Capture the cell that displays the provided text and extract its [X, Y] central coordinate. 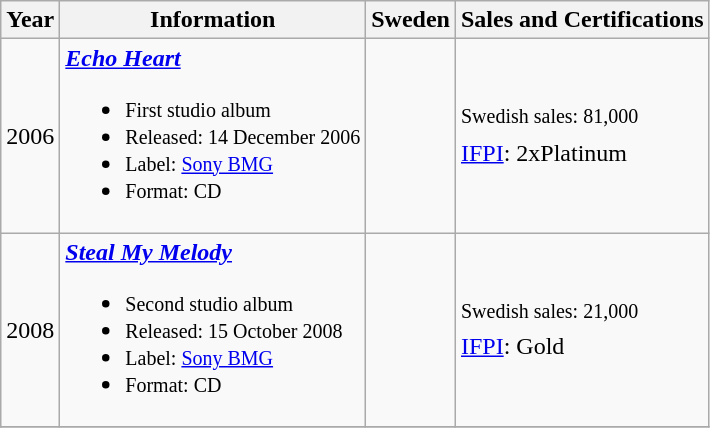
Information [213, 20]
2008 [30, 330]
Steal My MelodySecond studio albumReleased: 15 October 2008Label: Sony BMGFormat: CD [213, 330]
Year [30, 20]
2006 [30, 136]
Echo HeartFirst studio albumReleased: 14 December 2006Label: Sony BMGFormat: CD [213, 136]
Swedish sales: 81,000IFPI: 2xPlatinum [582, 136]
Sweden [411, 20]
Swedish sales: 21,000IFPI: Gold [582, 330]
Sales and Certifications [582, 20]
